Return the (X, Y) coordinate for the center point of the cell that contains the specified text.  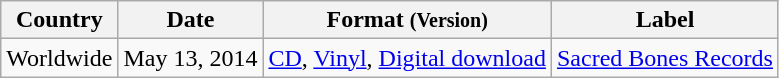
Sacred Bones Records (664, 58)
Format (Version) (408, 20)
May 13, 2014 (190, 58)
Label (664, 20)
Date (190, 20)
Worldwide (60, 58)
Country (60, 20)
CD, Vinyl, Digital download (408, 58)
